Detect which cell encompasses the target text, then output its [X, Y] center coordinate. 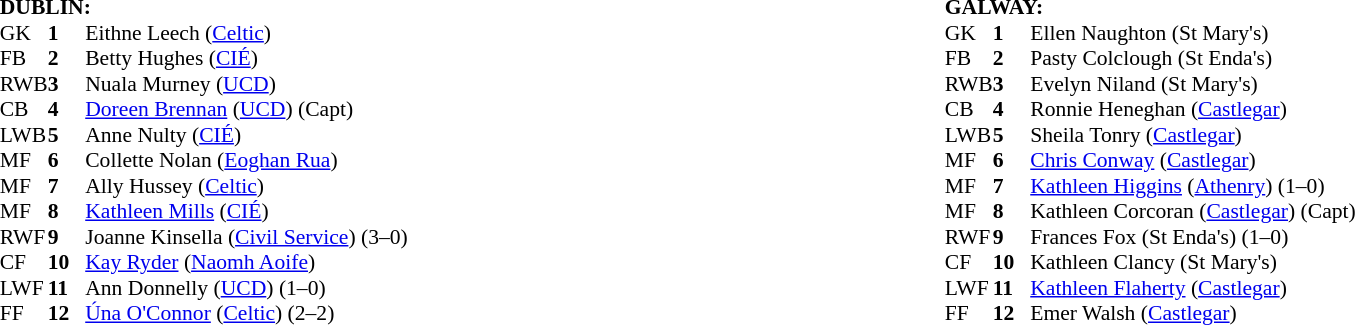
Nuala Murney (UCD) [246, 84]
Kathleen Mills (CIÉ) [246, 211]
Ally Hussey (Celtic) [246, 186]
Joanne Kinsella (Civil Service) (3–0) [246, 237]
Kay Ryder (Naomh Aoife) [246, 263]
Ann Donnelly (UCD) (1–0) [246, 288]
Eithne Leech (Celtic) [246, 33]
Collette Nolan (Eoghan Rua) [246, 161]
Doreen Brennan (UCD) (Capt) [246, 109]
Anne Nulty (CIÉ) [246, 135]
Betty Hughes (CIÉ) [246, 59]
